Return the (X, Y) coordinate for the center point of the cell that contains the specified text.  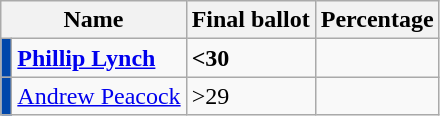
Andrew Peacock (99, 96)
Phillip Lynch (99, 58)
Percentage (377, 20)
<30 (250, 58)
Name (94, 20)
Final ballot (250, 20)
>29 (250, 96)
